Scan for the cell matching the given text and deliver its [X, Y] coordinate at center. 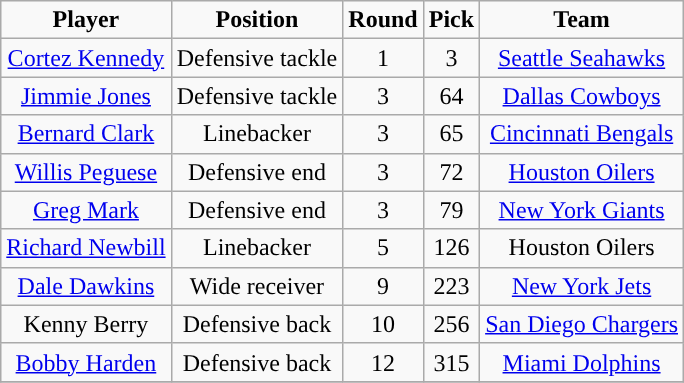
Bernard Clark [86, 134]
10 [383, 324]
223 [451, 286]
5 [383, 248]
Miami Dolphins [582, 362]
315 [451, 362]
Greg Mark [86, 210]
1 [383, 58]
New York Giants [582, 210]
72 [451, 172]
Kenny Berry [86, 324]
Jimmie Jones [86, 96]
Richard Newbill [86, 248]
San Diego Chargers [582, 324]
Round [383, 20]
Seattle Seahawks [582, 58]
Cortez Kennedy [86, 58]
Dale Dawkins [86, 286]
Player [86, 20]
64 [451, 96]
9 [383, 286]
Cincinnati Bengals [582, 134]
65 [451, 134]
Dallas Cowboys [582, 96]
Wide receiver [257, 286]
Pick [451, 20]
Willis Peguese [86, 172]
256 [451, 324]
Bobby Harden [86, 362]
12 [383, 362]
Team [582, 20]
126 [451, 248]
New York Jets [582, 286]
Position [257, 20]
79 [451, 210]
